Return [X, Y] of the center of cell containing provided text 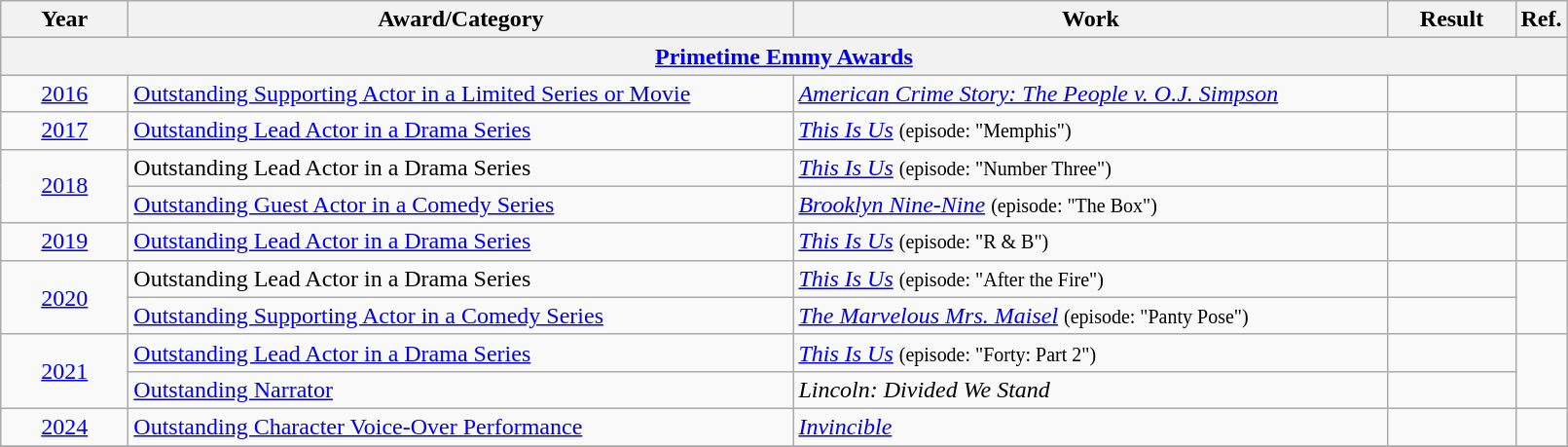
Outstanding Supporting Actor in a Limited Series or Movie [461, 93]
Outstanding Guest Actor in a Comedy Series [461, 205]
Primetime Emmy Awards [784, 56]
This Is Us (episode: "Memphis") [1090, 130]
Invincible [1090, 427]
Result [1452, 19]
2018 [64, 186]
Award/Category [461, 19]
This Is Us (episode: "R & B") [1090, 242]
The Marvelous Mrs. Maisel (episode: "Panty Pose") [1090, 316]
2021 [64, 371]
Brooklyn Nine-Nine (episode: "The Box") [1090, 205]
American Crime Story: The People v. O.J. Simpson [1090, 93]
This Is Us (episode: "Number Three") [1090, 168]
Outstanding Character Voice-Over Performance [461, 427]
Lincoln: Divided We Stand [1090, 390]
Outstanding Supporting Actor in a Comedy Series [461, 316]
2019 [64, 242]
2020 [64, 297]
Work [1090, 19]
2017 [64, 130]
2016 [64, 93]
This Is Us (episode: "After the Fire") [1090, 279]
This Is Us (episode: "Forty: Part 2") [1090, 353]
Year [64, 19]
Outstanding Narrator [461, 390]
Ref. [1542, 19]
2024 [64, 427]
